Output the [x, y] coordinate of the center of the cell containing the given text.  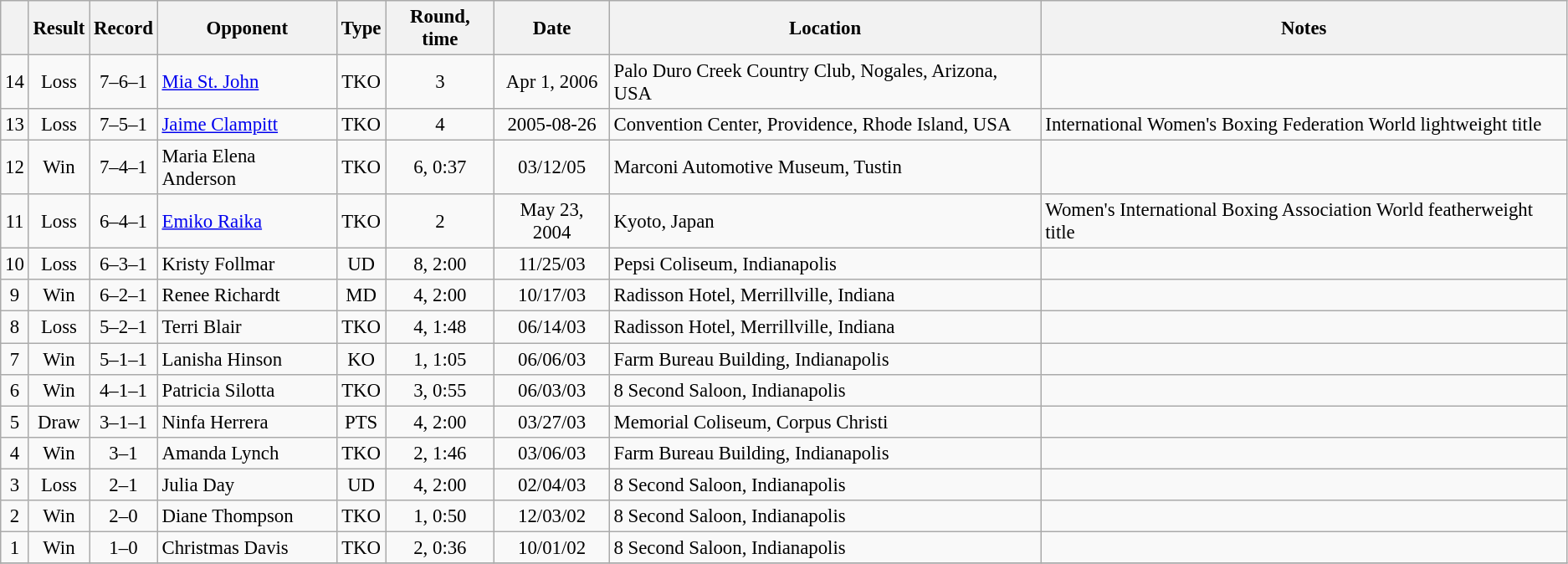
Julia Day [247, 485]
12/03/02 [552, 516]
Date [552, 28]
7 [15, 359]
7–5–1 [124, 125]
Amanda Lynch [247, 453]
5 [15, 422]
06/14/03 [552, 327]
10/01/02 [552, 547]
Convention Center, Providence, Rhode Island, USA [825, 125]
5–1–1 [124, 359]
KO [361, 359]
14 [15, 82]
6–2–1 [124, 295]
MD [361, 295]
PTS [361, 422]
3–1–1 [124, 422]
9 [15, 295]
1, 0:50 [440, 516]
Draw [59, 422]
Jaime Clampitt [247, 125]
Ninfa Herrera [247, 422]
May 23, 2004 [552, 221]
06/06/03 [552, 359]
2, 0:36 [440, 547]
6, 0:37 [440, 167]
6–4–1 [124, 221]
3, 0:55 [440, 390]
10 [15, 264]
Women's International Boxing Association World featherweight title [1304, 221]
Emiko Raika [247, 221]
03/27/03 [552, 422]
2–1 [124, 485]
02/04/03 [552, 485]
3–1 [124, 453]
Location [825, 28]
11/25/03 [552, 264]
11 [15, 221]
Lanisha Hinson [247, 359]
Kyoto, Japan [825, 221]
Palo Duro Creek Country Club, Nogales, Arizona, USA [825, 82]
Type [361, 28]
Renee Richardt [247, 295]
2–0 [124, 516]
Maria Elena Anderson [247, 167]
03/12/05 [552, 167]
2005-08-26 [552, 125]
6 [15, 390]
12 [15, 167]
1–0 [124, 547]
8 [15, 327]
5–2–1 [124, 327]
Apr 1, 2006 [552, 82]
Record [124, 28]
6–3–1 [124, 264]
Notes [1304, 28]
06/03/03 [552, 390]
Patricia Silotta [247, 390]
Christmas Davis [247, 547]
03/06/03 [552, 453]
Memorial Coliseum, Corpus Christi [825, 422]
8, 2:00 [440, 264]
Marconi Automotive Museum, Tustin [825, 167]
4–1–1 [124, 390]
Pepsi Coliseum, Indianapolis [825, 264]
Result [59, 28]
10/17/03 [552, 295]
Terri Blair [247, 327]
Kristy Follmar [247, 264]
7–4–1 [124, 167]
2, 1:46 [440, 453]
7–6–1 [124, 82]
Mia St. John [247, 82]
4, 1:48 [440, 327]
Opponent [247, 28]
1, 1:05 [440, 359]
International Women's Boxing Federation World lightweight title [1304, 125]
13 [15, 125]
Diane Thompson [247, 516]
Round, time [440, 28]
1 [15, 547]
